Scan for the cell matching the given text and deliver its (X, Y) coordinate at center. 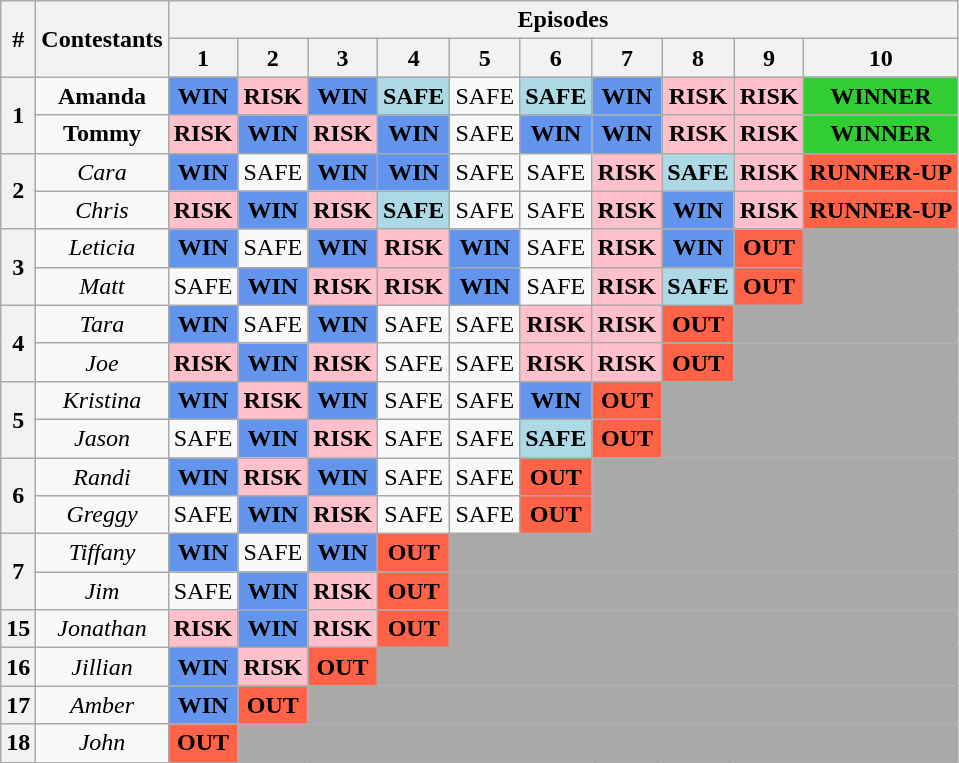
18 (18, 743)
Jonathan (102, 629)
John (102, 743)
8 (698, 58)
Randi (102, 477)
Greggy (102, 515)
Episodes (562, 20)
Chris (102, 210)
17 (18, 705)
Amber (102, 705)
10 (881, 58)
Tara (102, 324)
16 (18, 667)
Jason (102, 438)
9 (769, 58)
Matt (102, 286)
Kristina (102, 400)
Jim (102, 591)
Tiffany (102, 553)
Tommy (102, 134)
Amanda (102, 96)
Contestants (102, 39)
Leticia (102, 248)
Joe (102, 362)
Jillian (102, 667)
15 (18, 629)
Cara (102, 172)
# (18, 39)
